For the text-containing cell, return its midpoint in [X, Y] coordinate format. 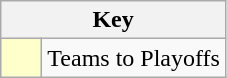
Teams to Playoffs [134, 58]
Key [114, 20]
